Detect which cell encompasses the target text, then output its [X, Y] center coordinate. 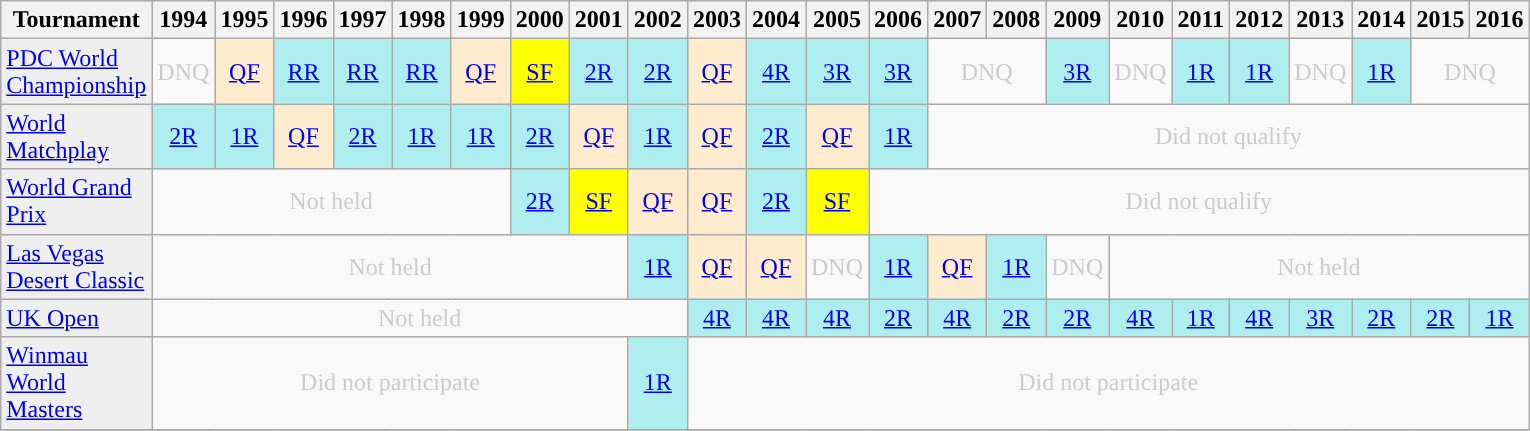
1996 [304, 20]
2003 [716, 20]
Winmau World Masters [76, 383]
1994 [184, 20]
2016 [1500, 20]
2004 [776, 20]
2014 [1382, 20]
2001 [598, 20]
World Grand Prix [76, 202]
1998 [422, 20]
Las Vegas Desert Classic [76, 266]
2010 [1140, 20]
2012 [1260, 20]
2015 [1440, 20]
2006 [898, 20]
Tournament [76, 20]
2002 [658, 20]
PDC World Championship [76, 72]
1999 [480, 20]
2011 [1201, 20]
1995 [244, 20]
2013 [1320, 20]
2007 [958, 20]
UK Open [76, 318]
World Matchplay [76, 136]
2009 [1078, 20]
2005 [838, 20]
1997 [362, 20]
2000 [540, 20]
2008 [1016, 20]
